From the cell containing the given text, extract its center point as [x, y] coordinate. 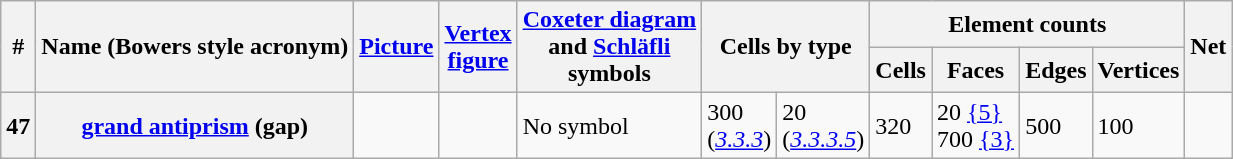
47 [18, 126]
300 (3.3.3) [740, 126]
grand antiprism (gap) [195, 126]
20 {5}700 {3} [976, 126]
Vertices [1138, 70]
Picture [396, 47]
100 [1138, 126]
Name (Bowers style acronym) [195, 47]
Vertexfigure [478, 47]
320 [901, 126]
Cells [901, 70]
No symbol [610, 126]
Element counts [1028, 24]
500 [1056, 126]
Cells by type [786, 47]
Net [1208, 47]
20 (3.3.3.5) [824, 126]
Edges [1056, 70]
Faces [976, 70]
Coxeter diagramand Schläflisymbols [610, 47]
# [18, 47]
